Scan for the cell matching the given text and deliver its (x, y) coordinate at center. 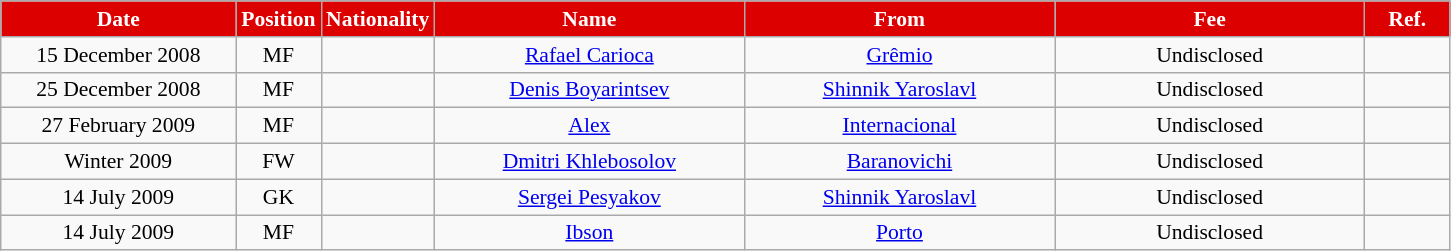
Fee (1210, 19)
Grêmio (899, 55)
Denis Boyarintsev (589, 90)
Date (118, 19)
Ibson (589, 233)
15 December 2008 (118, 55)
Sergei Pesyakov (589, 197)
Ref. (1408, 19)
Name (589, 19)
Alex (589, 126)
FW (278, 162)
Internacional (899, 126)
Winter 2009 (118, 162)
25 December 2008 (118, 90)
Position (278, 19)
27 February 2009 (118, 126)
Porto (899, 233)
From (899, 19)
Rafael Carioca (589, 55)
Dmitri Khlebosolov (589, 162)
GK (278, 197)
Baranovichi (899, 162)
Nationality (378, 19)
